Provide the [X, Y] coordinate of the cell's center where the given text is located.  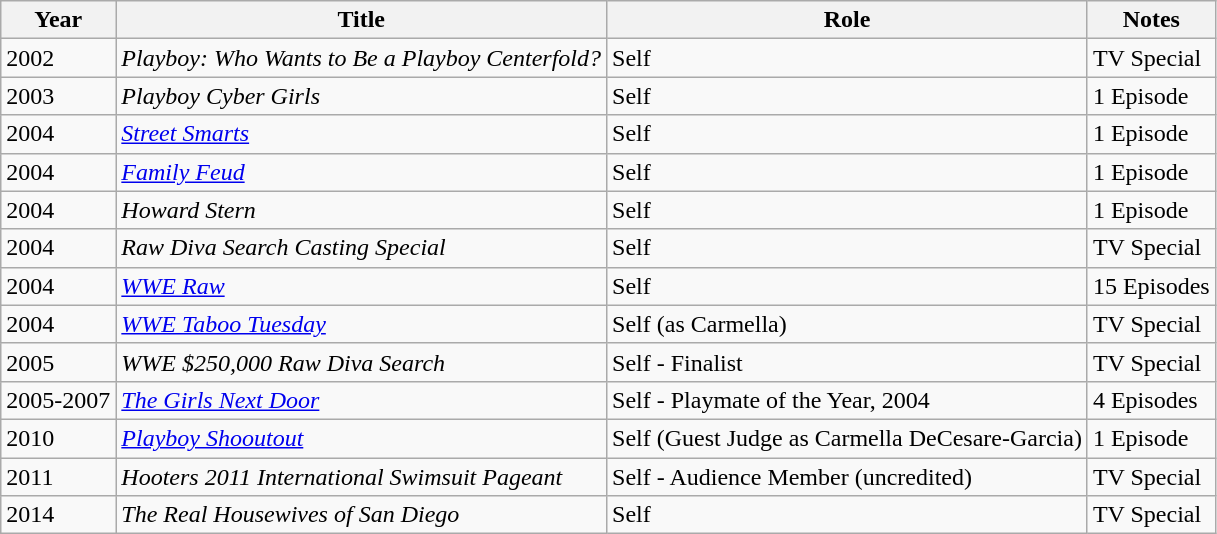
15 Episodes [1151, 286]
Street Smarts [362, 134]
2005 [58, 362]
Self (as Carmella) [848, 324]
Year [58, 20]
Family Feud [362, 172]
2010 [58, 438]
Self - Audience Member (uncredited) [848, 477]
2005-2007 [58, 400]
Playboy Cyber Girls [362, 96]
Hooters 2011 International Swimsuit Pageant [362, 477]
Notes [1151, 20]
Role [848, 20]
WWE $250,000 Raw Diva Search [362, 362]
Self - Playmate of the Year, 2004 [848, 400]
Title [362, 20]
WWE Raw [362, 286]
The Real Housewives of San Diego [362, 515]
Playboy Shooutout [362, 438]
Playboy: Who Wants to Be a Playboy Centerfold? [362, 58]
2014 [58, 515]
WWE Taboo Tuesday [362, 324]
Howard Stern [362, 210]
2003 [58, 96]
2002 [58, 58]
Raw Diva Search Casting Special [362, 248]
The Girls Next Door [362, 400]
Self (Guest Judge as Carmella DeCesare-Garcia) [848, 438]
Self - Finalist [848, 362]
4 Episodes [1151, 400]
2011 [58, 477]
